Capture the cell that displays the provided text and extract its (X, Y) central coordinate. 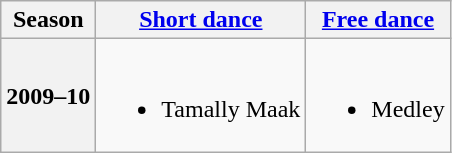
Short dance (201, 20)
Season (48, 20)
Free dance (378, 20)
2009–10 (48, 96)
Tamally Maak (201, 96)
Medley (378, 96)
